Identify which cell holds the provided text, then report its [X, Y] central coordinate. 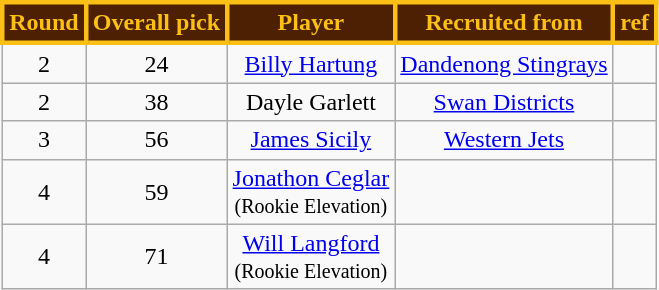
38 [156, 102]
Will Langford(Rookie Elevation) [311, 256]
Western Jets [504, 140]
James Sicily [311, 140]
24 [156, 63]
Round [44, 22]
Recruited from [504, 22]
Dayle Garlett [311, 102]
71 [156, 256]
Swan Districts [504, 102]
59 [156, 192]
ref [634, 22]
56 [156, 140]
Overall pick [156, 22]
Billy Hartung [311, 63]
3 [44, 140]
Player [311, 22]
Jonathon Ceglar(Rookie Elevation) [311, 192]
Dandenong Stingrays [504, 63]
